Determine the [X, Y] coordinate at the center of the cell enclosing the given text.  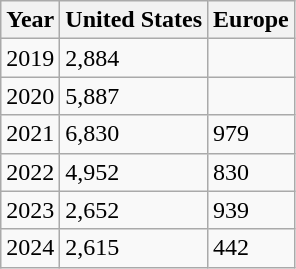
2024 [30, 248]
2021 [30, 134]
4,952 [134, 172]
Year [30, 20]
2023 [30, 210]
United States [134, 20]
5,887 [134, 96]
830 [252, 172]
979 [252, 134]
2020 [30, 96]
442 [252, 248]
6,830 [134, 134]
939 [252, 210]
2019 [30, 58]
2,652 [134, 210]
2,884 [134, 58]
2,615 [134, 248]
Europe [252, 20]
2022 [30, 172]
